Detect which cell encompasses the target text, then output its (X, Y) center coordinate. 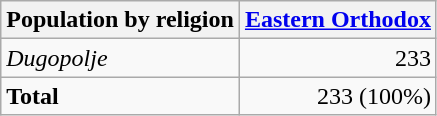
233 (338, 58)
Population by religion (120, 20)
Dugopolje (120, 58)
Eastern Orthodox (338, 20)
233 (100%) (338, 96)
Total (120, 96)
